Output the [x, y] coordinate of the center of the cell containing the given text.  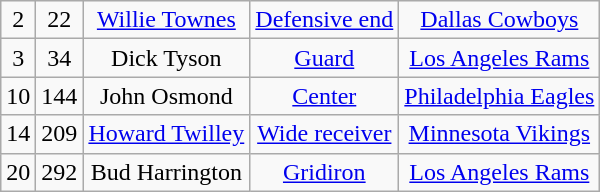
22 [60, 20]
Center [324, 96]
Dallas Cowboys [500, 20]
14 [18, 134]
Gridiron [324, 172]
Philadelphia Eagles [500, 96]
Guard [324, 58]
20 [18, 172]
3 [18, 58]
292 [60, 172]
10 [18, 96]
Wide receiver [324, 134]
John Osmond [166, 96]
Willie Townes [166, 20]
Defensive end [324, 20]
34 [60, 58]
209 [60, 134]
Minnesota Vikings [500, 134]
144 [60, 96]
Bud Harrington [166, 172]
Howard Twilley [166, 134]
2 [18, 20]
Dick Tyson [166, 58]
